Detect which cell encompasses the target text, then output its [X, Y] center coordinate. 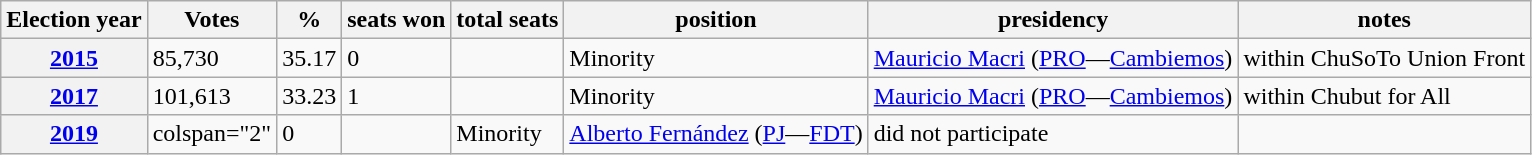
notes [1384, 20]
did not participate [1053, 134]
Election year [74, 20]
Alberto Fernández (PJ—FDT) [716, 134]
85,730 [212, 58]
total seats [508, 20]
within ChuSoTo Union Front [1384, 58]
2015 [74, 58]
position [716, 20]
2017 [74, 96]
1 [396, 96]
33.23 [310, 96]
35.17 [310, 58]
2019 [74, 134]
seats won [396, 20]
101,613 [212, 96]
within Chubut for All [1384, 96]
presidency [1053, 20]
% [310, 20]
Votes [212, 20]
colspan="2" [212, 134]
